Provide the [X, Y] coordinate of the cell's center where the given text is located.  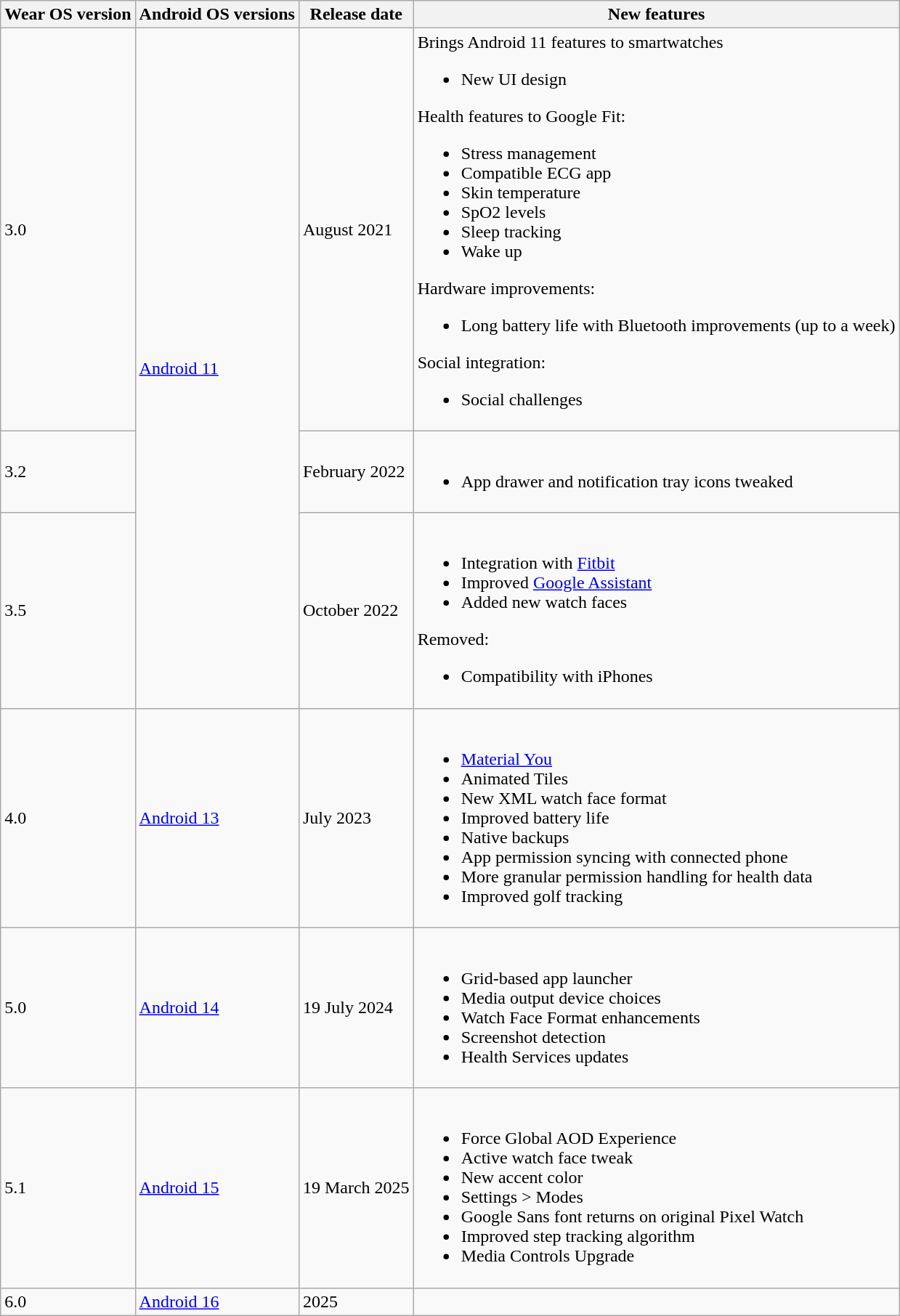
Android 16 [216, 1301]
3.5 [68, 610]
19 March 2025 [356, 1188]
5.0 [68, 1008]
October 2022 [356, 610]
3.0 [68, 230]
4.0 [68, 818]
Android OS versions [216, 15]
App drawer and notification tray icons tweaked [657, 472]
Android 14 [216, 1008]
Wear OS version [68, 15]
July 2023 [356, 818]
Android 11 [216, 368]
Android 15 [216, 1188]
Release date [356, 15]
3.2 [68, 472]
Android 13 [216, 818]
Grid-based app launcherMedia output device choicesWatch Face Format enhancementsScreenshot detectionHealth Services updates [657, 1008]
5.1 [68, 1188]
19 July 2024 [356, 1008]
6.0 [68, 1301]
August 2021 [356, 230]
February 2022 [356, 472]
Integration with FitbitImproved Google AssistantAdded new watch facesRemoved:Compatibility with iPhones [657, 610]
New features [657, 15]
2025 [356, 1301]
